Identify which cell holds the provided text, then report its [X, Y] central coordinate. 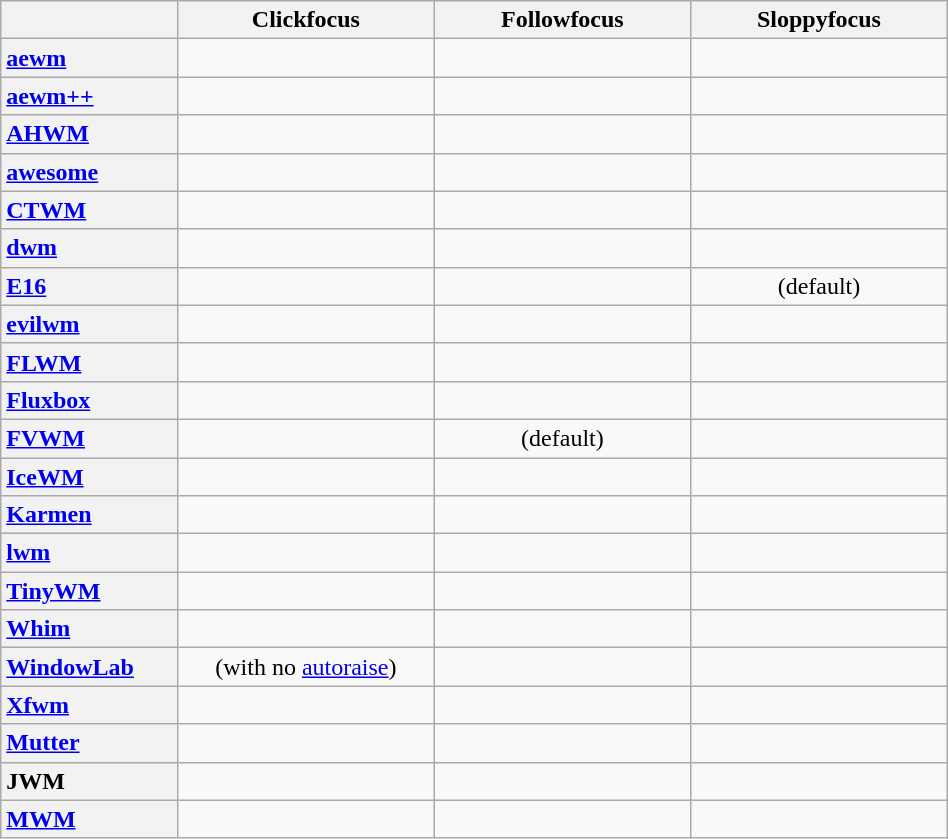
Xfwm [90, 705]
FLWM [90, 362]
Fluxbox [90, 400]
Followfocus [562, 20]
aewm [90, 58]
AHWM [90, 134]
E16 [90, 286]
evilwm [90, 324]
awesome [90, 172]
Whim [90, 629]
WindowLab [90, 667]
JWM [90, 781]
TinyWM [90, 591]
aewm++ [90, 96]
Clickfocus [306, 20]
IceWM [90, 477]
CTWM [90, 210]
Sloppyfocus [820, 20]
MWM [90, 819]
lwm [90, 553]
FVWM [90, 438]
dwm [90, 248]
Mutter [90, 743]
(with no autoraise) [306, 667]
Karmen [90, 515]
